Find where the given text appears and provide that cell's center as (X, Y) coordinate. 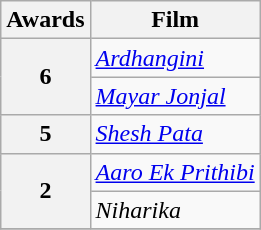
Film (175, 20)
Awards (46, 20)
Ardhangini (175, 58)
Shesh Pata (175, 134)
6 (46, 77)
Aaro Ek Prithibi (175, 172)
5 (46, 134)
2 (46, 191)
Niharika (175, 210)
Mayar Jonjal (175, 96)
